Locate the cell with the specified text and output its [X, Y] center coordinate. 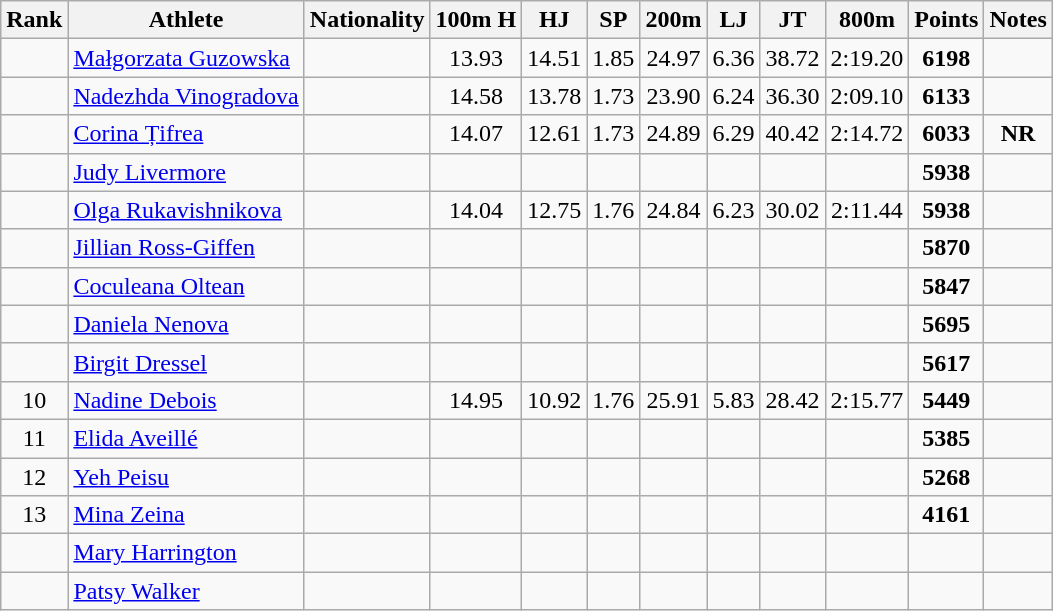
24.84 [674, 210]
Jillian Ross-Giffen [186, 248]
2:14.72 [867, 134]
24.89 [674, 134]
28.42 [792, 400]
12.61 [554, 134]
6033 [946, 134]
2:11.44 [867, 210]
NR [1018, 134]
Rank [34, 20]
Mina Zeina [186, 515]
Birgit Dressel [186, 362]
5268 [946, 477]
Corina Țifrea [186, 134]
13 [34, 515]
36.30 [792, 96]
Coculeana Oltean [186, 286]
24.97 [674, 58]
5870 [946, 248]
JT [792, 20]
6.29 [734, 134]
200m [674, 20]
10 [34, 400]
30.02 [792, 210]
14.51 [554, 58]
6198 [946, 58]
10.92 [554, 400]
HJ [554, 20]
13.93 [476, 58]
Yeh Peisu [186, 477]
Mary Harrington [186, 553]
Daniela Nenova [186, 324]
Judy Livermore [186, 172]
6.24 [734, 96]
1.85 [614, 58]
800m [867, 20]
12.75 [554, 210]
2:15.77 [867, 400]
Elida Aveillé [186, 438]
Athlete [186, 20]
Patsy Walker [186, 591]
14.07 [476, 134]
38.72 [792, 58]
23.90 [674, 96]
14.95 [476, 400]
6133 [946, 96]
Points [946, 20]
40.42 [792, 134]
5385 [946, 438]
5847 [946, 286]
Nationality [367, 20]
12 [34, 477]
2:19.20 [867, 58]
5449 [946, 400]
Nadezhda Vinogradova [186, 96]
Olga Rukavishnikova [186, 210]
5617 [946, 362]
6.23 [734, 210]
14.58 [476, 96]
Notes [1018, 20]
Nadine Debois [186, 400]
SP [614, 20]
100m H [476, 20]
Małgorzata Guzowska [186, 58]
25.91 [674, 400]
13.78 [554, 96]
6.36 [734, 58]
4161 [946, 515]
5695 [946, 324]
5.83 [734, 400]
11 [34, 438]
14.04 [476, 210]
2:09.10 [867, 96]
LJ [734, 20]
